Return the (x, y) coordinate for the center point of the cell that contains the specified text.  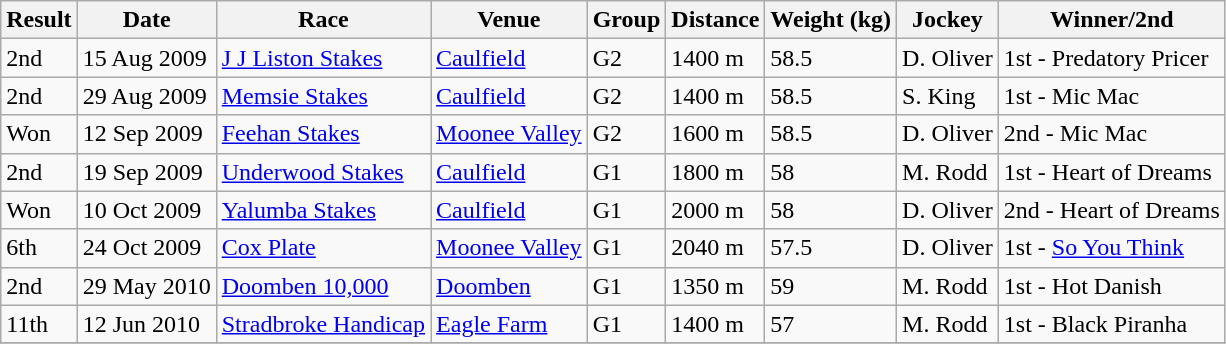
1st - Predatory Pricer (1112, 58)
Doomben 10,000 (323, 286)
Date (146, 20)
1350 m (716, 286)
Memsie Stakes (323, 96)
Jockey (948, 20)
59 (831, 286)
Result (39, 20)
2000 m (716, 210)
12 Sep 2009 (146, 134)
1st - So You Think (1112, 248)
J J Liston Stakes (323, 58)
S. King (948, 96)
2040 m (716, 248)
Stradbroke Handicap (323, 324)
57 (831, 324)
12 Jun 2010 (146, 324)
Winner/2nd (1112, 20)
Group (626, 20)
Feehan Stakes (323, 134)
11th (39, 324)
Race (323, 20)
1st - Mic Mac (1112, 96)
1st - Black Piranha (1112, 324)
Venue (510, 20)
1600 m (716, 134)
Doomben (510, 286)
1st - Heart of Dreams (1112, 172)
1st - Hot Danish (1112, 286)
Distance (716, 20)
1800 m (716, 172)
10 Oct 2009 (146, 210)
2nd - Heart of Dreams (1112, 210)
29 Aug 2009 (146, 96)
Cox Plate (323, 248)
57.5 (831, 248)
29 May 2010 (146, 286)
24 Oct 2009 (146, 248)
Underwood Stakes (323, 172)
19 Sep 2009 (146, 172)
15 Aug 2009 (146, 58)
6th (39, 248)
Weight (kg) (831, 20)
Yalumba Stakes (323, 210)
Eagle Farm (510, 324)
2nd - Mic Mac (1112, 134)
